Extract the [x, y] coordinate from the center of the cell holding the provided text.  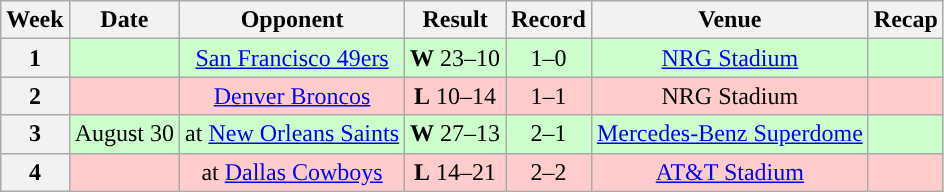
1–1 [549, 96]
Date [124, 20]
Denver Broncos [292, 96]
August 30 [124, 134]
AT&T Stadium [730, 172]
L 10–14 [456, 96]
1–0 [549, 58]
Venue [730, 20]
Recap [906, 20]
2–2 [549, 172]
Result [456, 20]
W 23–10 [456, 58]
4 [35, 172]
W 27–13 [456, 134]
Week [35, 20]
Record [549, 20]
2–1 [549, 134]
at New Orleans Saints [292, 134]
San Francisco 49ers [292, 58]
3 [35, 134]
Mercedes-Benz Superdome [730, 134]
1 [35, 58]
Opponent [292, 20]
at Dallas Cowboys [292, 172]
2 [35, 96]
L 14–21 [456, 172]
